Provide the (X, Y) coordinate of the cell's center where the given text is located.  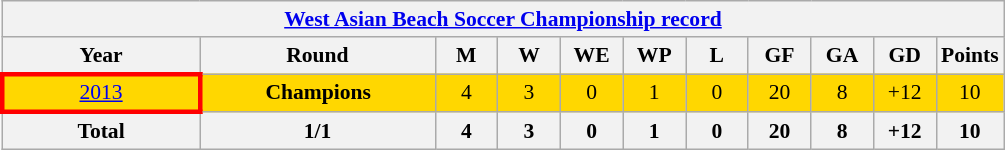
Round (318, 56)
Year (101, 56)
GA (842, 56)
Points (970, 56)
WP (654, 56)
GD (904, 56)
West Asian Beach Soccer Championship record (502, 19)
2013 (101, 94)
W (530, 56)
Total (101, 132)
GF (780, 56)
L (718, 56)
1/1 (318, 132)
Champions (318, 94)
M (466, 56)
WE (592, 56)
